Extract the (x, y) coordinate from the center of the cell holding the provided text.  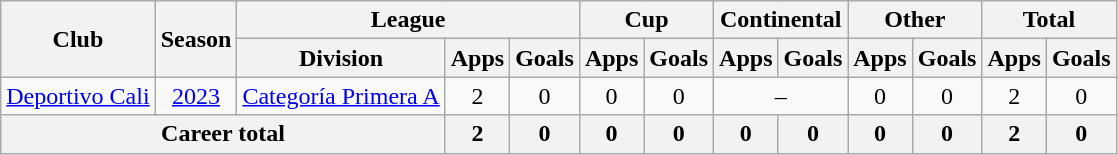
League (408, 20)
– (781, 96)
Other (915, 20)
Continental (781, 20)
Deportivo Cali (78, 96)
Club (78, 39)
Total (1049, 20)
Division (341, 58)
Career total (223, 134)
Season (196, 39)
Categoría Primera A (341, 96)
Cup (646, 20)
2023 (196, 96)
